For the text-containing cell, return its midpoint in [X, Y] coordinate format. 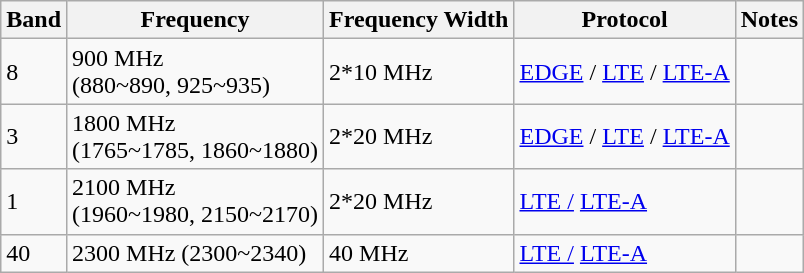
40 [34, 253]
Frequency Width [419, 20]
2300 MHz (2300~2340) [196, 253]
2*10 MHz [419, 72]
8 [34, 72]
40 MHz [419, 253]
Protocol [624, 20]
Notes [769, 20]
Frequency [196, 20]
3 [34, 136]
Band [34, 20]
1800 MHz(1765~1785, 1860~1880) [196, 136]
1 [34, 202]
2100 MHz(1960~1980, 2150~2170) [196, 202]
900 MHz(880~890, 925~935) [196, 72]
